Determine the (X, Y) coordinate at the center of the cell enclosing the given text.  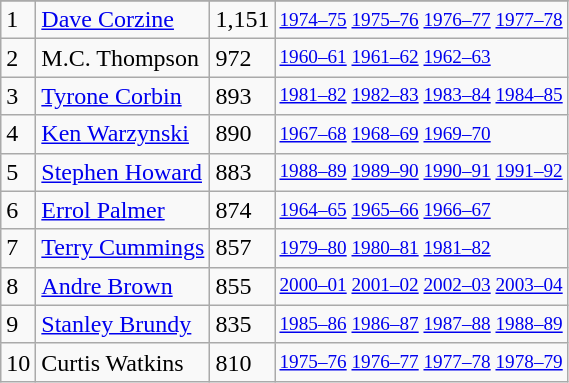
1967–68 1968–69 1969–70 (421, 134)
Ken Warzynski (123, 134)
890 (242, 134)
835 (242, 324)
857 (242, 248)
1985–86 1986–87 1987–88 1988–89 (421, 324)
M.C. Thompson (123, 58)
Stanley Brundy (123, 324)
Stephen Howard (123, 172)
Dave Corzine (123, 20)
2000–01 2001–02 2002–03 2003–04 (421, 286)
1981–82 1982–83 1983–84 1984–85 (421, 96)
Andre Brown (123, 286)
810 (242, 362)
9 (18, 324)
1 (18, 20)
972 (242, 58)
4 (18, 134)
5 (18, 172)
8 (18, 286)
1974–75 1975–76 1976–77 1977–78 (421, 20)
1988–89 1989–90 1990–91 1991–92 (421, 172)
10 (18, 362)
1960–61 1961–62 1962–63 (421, 58)
Curtis Watkins (123, 362)
2 (18, 58)
3 (18, 96)
6 (18, 210)
Errol Palmer (123, 210)
Terry Cummings (123, 248)
893 (242, 96)
855 (242, 286)
7 (18, 248)
883 (242, 172)
1,151 (242, 20)
1979–80 1980–81 1981–82 (421, 248)
Tyrone Corbin (123, 96)
1975–76 1976–77 1977–78 1978–79 (421, 362)
874 (242, 210)
1964–65 1965–66 1966–67 (421, 210)
